Capture the cell that displays the provided text and extract its [x, y] central coordinate. 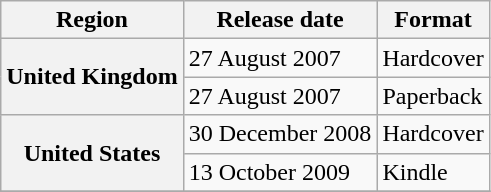
30 December 2008 [280, 134]
Paperback [433, 96]
13 October 2009 [280, 172]
United States [92, 153]
Release date [280, 20]
Format [433, 20]
Kindle [433, 172]
Region [92, 20]
United Kingdom [92, 77]
